From the cell containing the given text, extract its center point as (x, y) coordinate. 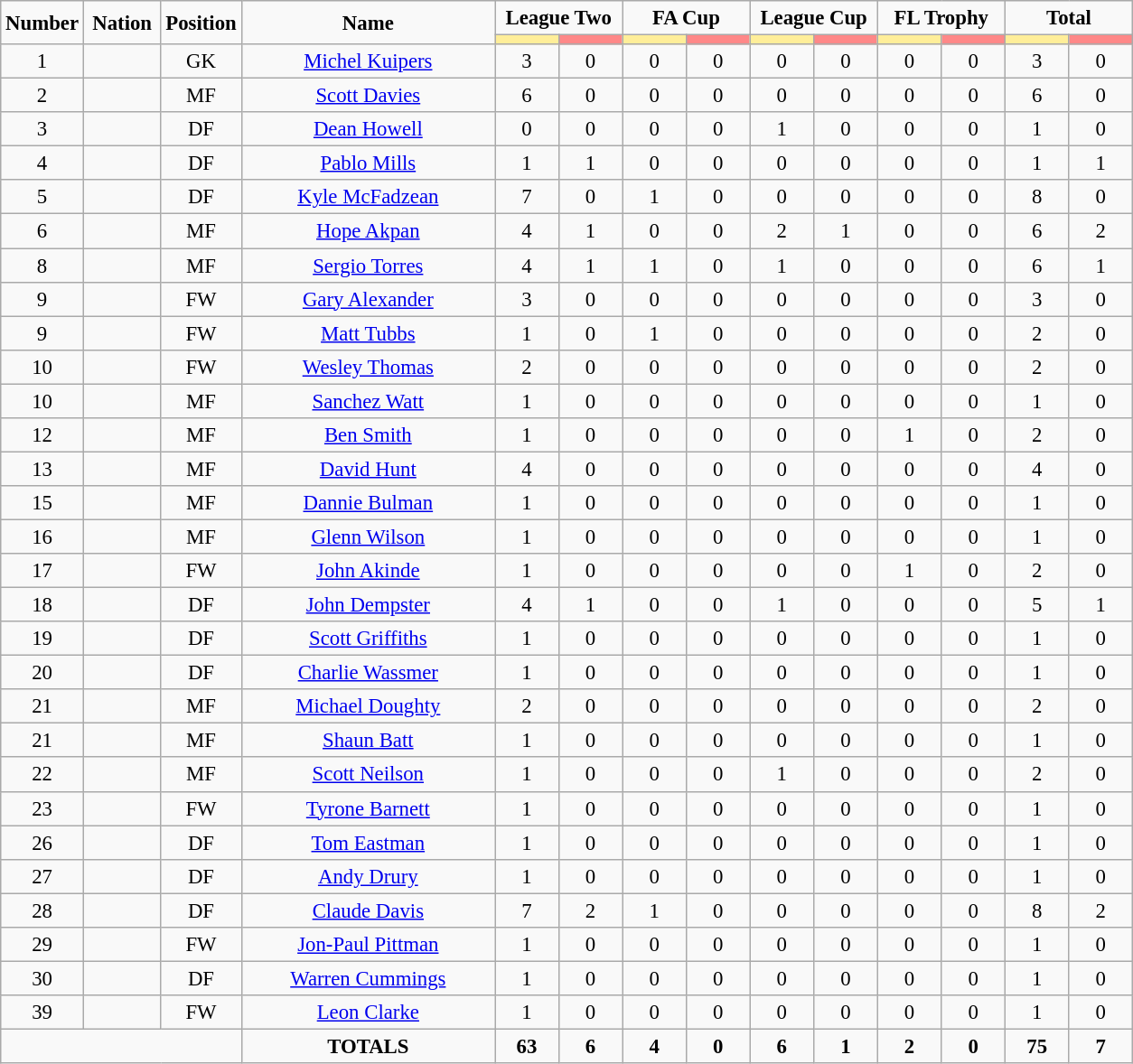
Warren Cummings (369, 978)
Wesley Thomas (369, 367)
John Akinde (369, 571)
39 (42, 1013)
Gary Alexander (369, 299)
Hope Akpan (369, 231)
FL Trophy (941, 18)
Leon Clarke (369, 1013)
29 (42, 945)
Ben Smith (369, 435)
27 (42, 876)
Jon-Paul Pittman (369, 945)
David Hunt (369, 469)
Charlie Wassmer (369, 673)
Number (42, 23)
TOTALS (369, 1046)
Total (1068, 18)
30 (42, 978)
Dean Howell (369, 129)
Kyle McFadzean (369, 198)
63 (528, 1046)
75 (1037, 1046)
Tom Eastman (369, 843)
Michel Kuipers (369, 61)
Scott Griffiths (369, 639)
Claude Davis (369, 910)
28 (42, 910)
19 (42, 639)
Tyrone Barnett (369, 808)
League Two (558, 18)
12 (42, 435)
GK (201, 61)
Scott Davies (369, 96)
23 (42, 808)
22 (42, 775)
Andy Drury (369, 876)
Name (369, 23)
Glenn Wilson (369, 537)
20 (42, 673)
18 (42, 605)
Position (201, 23)
Shaun Batt (369, 741)
League Cup (813, 18)
Scott Neilson (369, 775)
FA Cup (687, 18)
Sanchez Watt (369, 401)
13 (42, 469)
Michael Doughty (369, 706)
Matt Tubbs (369, 333)
Sergio Torres (369, 266)
Dannie Bulman (369, 503)
John Dempster (369, 605)
26 (42, 843)
Nation (122, 23)
17 (42, 571)
15 (42, 503)
Pablo Mills (369, 163)
16 (42, 537)
